Determine the (x, y) coordinate at the center of the cell enclosing the given text.  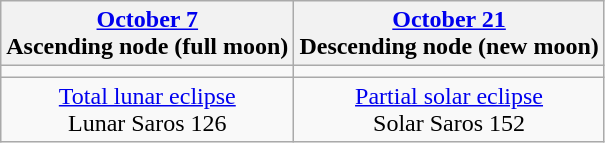
Partial solar eclipseSolar Saros 152 (449, 110)
October 21Descending node (new moon) (449, 34)
October 7Ascending node (full moon) (148, 34)
Total lunar eclipseLunar Saros 126 (148, 110)
